Output the (x, y) coordinate of the center of the cell containing the given text.  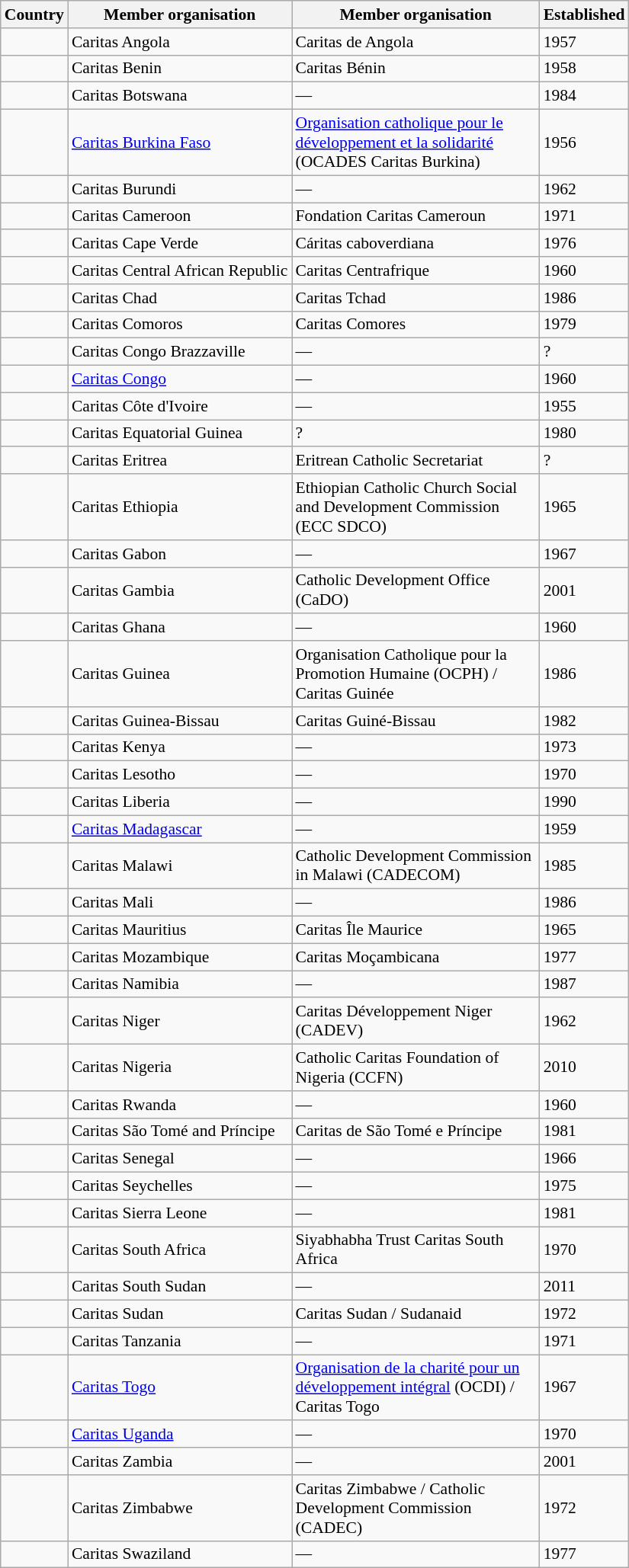
Caritas Cape Verde (180, 244)
Siyabhabha Trust Caritas South Africa (416, 1250)
Caritas Malawi (180, 866)
Caritas Sierra Leone (180, 1213)
Caritas Congo (180, 379)
1958 (584, 69)
Organisation catholique pour le développement et la solidarité (OCADES Caritas Burkina) (416, 143)
Caritas Bénin (416, 69)
Caritas Senegal (180, 1159)
Caritas Angola (180, 42)
Caritas Namibia (180, 984)
Caritas Central African Republic (180, 270)
Caritas Congo Brazzaville (180, 352)
Caritas South Africa (180, 1250)
Caritas Benin (180, 69)
Caritas Swaziland (180, 1554)
Catholic Development Commission in Malawi (CADECOM) (416, 866)
Organisation Catholique pour la Promotion Humaine (OCPH) / Caritas Guinée (416, 674)
Fondation Caritas Cameroun (416, 216)
Caritas Niger (180, 1021)
1975 (584, 1186)
1990 (584, 802)
2011 (584, 1287)
1984 (584, 96)
Caritas Guiné-Bissau (416, 721)
Caritas de Angola (416, 42)
Caritas Moçambicana (416, 957)
Caritas Zimbabwe / Catholic Development Commission (CADEC) (416, 1509)
1987 (584, 984)
Ethiopian Catholic Church Social and Development Commission (ECC SDCO) (416, 507)
Catholic Caritas Foundation of Nigeria (CCFN) (416, 1068)
1966 (584, 1159)
Caritas Ethiopia (180, 507)
2010 (584, 1068)
Caritas Chad (180, 298)
Caritas Equatorial Guinea (180, 434)
1982 (584, 721)
Caritas Botswana (180, 96)
Caritas Tchad (416, 298)
Catholic Development Office (CaDO) (416, 590)
Cáritas caboverdiana (416, 244)
Caritas Togo (180, 1388)
1959 (584, 829)
1957 (584, 42)
Caritas Mauritius (180, 930)
Caritas Comoros (180, 325)
1980 (584, 434)
Caritas Île Maurice (416, 930)
Caritas de São Tomé e Príncipe (416, 1131)
Caritas Burundi (180, 189)
1955 (584, 406)
Caritas São Tomé and Príncipe (180, 1131)
Caritas Gabon (180, 554)
Caritas Centrafrique (416, 270)
Caritas Burkina Faso (180, 143)
Country (34, 14)
Caritas Eritrea (180, 461)
Caritas Guinea (180, 674)
Established (584, 14)
Caritas Sudan (180, 1314)
1956 (584, 143)
Caritas Mozambique (180, 957)
Caritas Zimbabwe (180, 1509)
Caritas Kenya (180, 747)
Caritas Mali (180, 903)
Caritas Seychelles (180, 1186)
Caritas Guinea-Bissau (180, 721)
1979 (584, 325)
Caritas Tanzania (180, 1341)
Caritas Lesotho (180, 775)
Caritas Ghana (180, 628)
Caritas Cameroon (180, 216)
Caritas South Sudan (180, 1287)
Caritas Rwanda (180, 1105)
Caritas Développement Niger (CADEV) (416, 1021)
Eritrean Catholic Secretariat (416, 461)
1973 (584, 747)
Caritas Uganda (180, 1435)
Caritas Sudan / Sudanaid (416, 1314)
Caritas Nigeria (180, 1068)
Caritas Liberia (180, 802)
1976 (584, 244)
Caritas Comores (416, 325)
Caritas Gambia (180, 590)
1985 (584, 866)
Caritas Côte d'Ivoire (180, 406)
Caritas Zambia (180, 1461)
Organisation de la charité pour un développement intégral (OCDI) / Caritas Togo (416, 1388)
Caritas Madagascar (180, 829)
